Provide the (X, Y) coordinate of the cell's center where the given text is located.  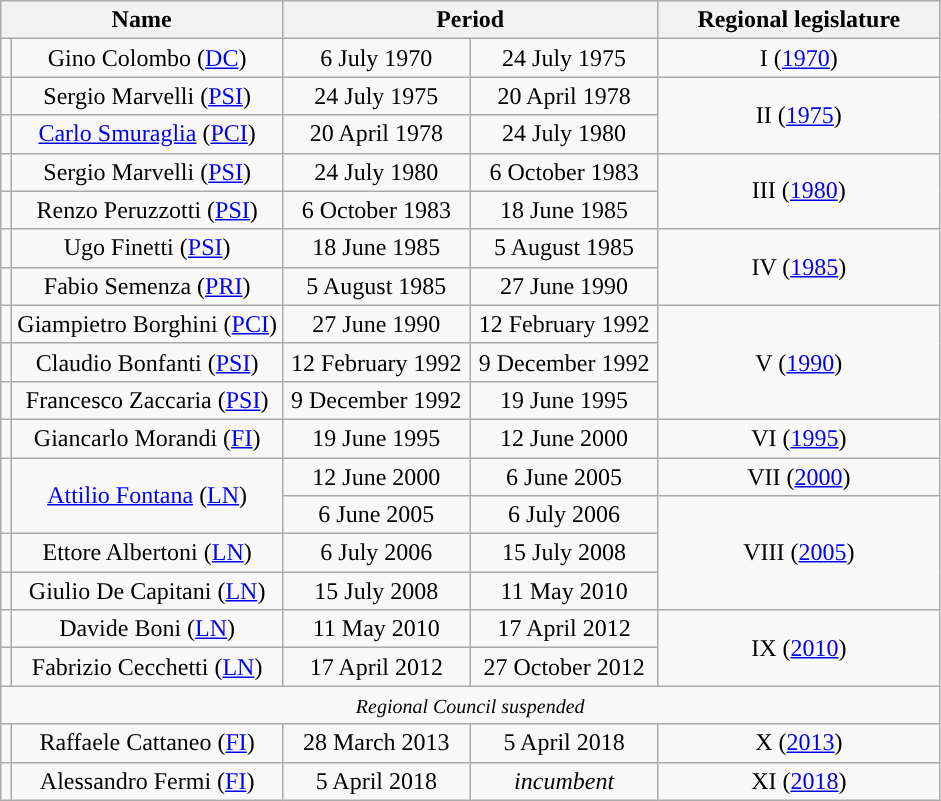
Period (470, 20)
Attilio Fontana (LN) (148, 496)
Ugo Finetti (PSI) (148, 248)
IX (2010) (799, 648)
Regional legislature (799, 20)
VI (1995) (799, 438)
Davide Boni (LN) (148, 629)
Ettore Albertoni (LN) (148, 553)
Fabio Semenza (PRI) (148, 286)
Claudio Bonfanti (PSI) (148, 362)
Renzo Peruzzotti (PSI) (148, 210)
27 October 2012 (564, 667)
incumbent (564, 781)
Gino Colombo (DC) (148, 58)
III (1980) (799, 191)
Fabrizio Cecchetti (LN) (148, 667)
VII (2000) (799, 477)
Giampietro Borghini (PCI) (148, 324)
28 March 2013 (376, 743)
Regional Council suspended (470, 705)
Giancarlo Morandi (FI) (148, 438)
Raffaele Cattaneo (FI) (148, 743)
Carlo Smuraglia (PCI) (148, 134)
I (1970) (799, 58)
VIII (2005) (799, 553)
Francesco Zaccaria (PSI) (148, 400)
6 July 1970 (376, 58)
Alessandro Fermi (FI) (148, 781)
XI (2018) (799, 781)
V (1990) (799, 362)
Name (142, 20)
II (1975) (799, 115)
Giulio De Capitani (LN) (148, 591)
X (2013) (799, 743)
IV (1985) (799, 267)
